From the cell containing the given text, extract its center point as (x, y) coordinate. 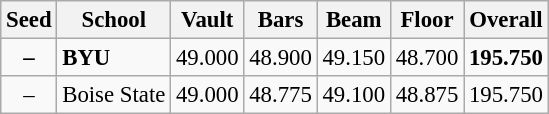
Floor (426, 20)
Seed (29, 20)
Boise State (114, 95)
48.700 (426, 58)
Bars (280, 20)
Overall (506, 20)
48.875 (426, 95)
School (114, 20)
48.775 (280, 95)
49.150 (354, 58)
Vault (208, 20)
Beam (354, 20)
BYU (114, 58)
48.900 (280, 58)
49.100 (354, 95)
